Pinpoint the cell where the given text exists, returning its [X, Y] midpoint coordinate. 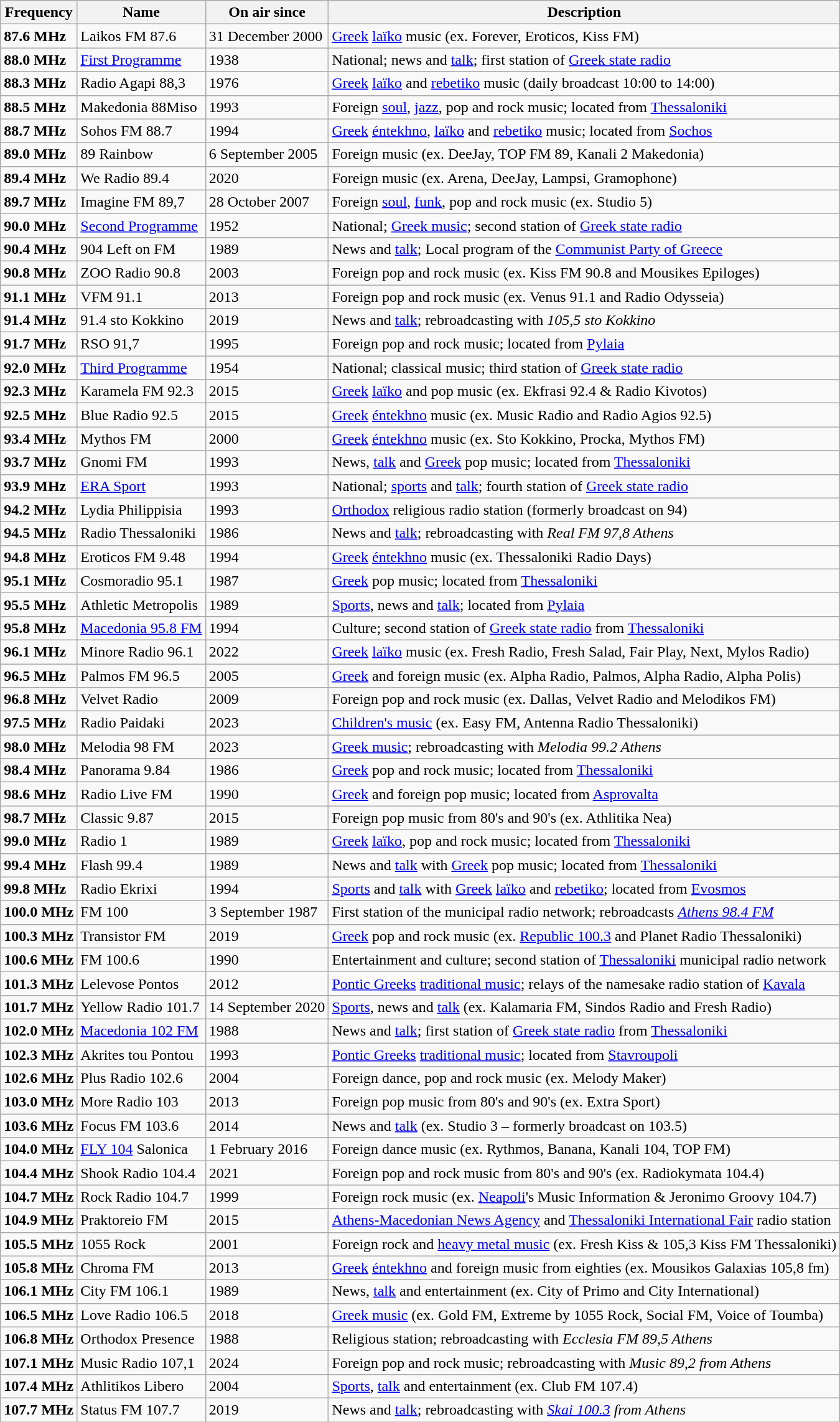
Foreign pop music from 80's and 90's (ex. Athlitika Nea) [584, 818]
6 September 2005 [267, 154]
Greek and foreign music (ex. Alpha Radio, Palmos, Alpha Radio, Alpha Polis) [584, 675]
100.0 MHz [39, 912]
104.0 MHz [39, 1149]
Greek laïko music (ex. Fresh Radio, Fresh Salad, Fair Play, Next, Mylos Radio) [584, 652]
Foreign soul, jazz, pop and rock music; located from Thessaloniki [584, 107]
Foreign pop and rock music (ex. Dallas, Velvet Radio and Melodikos FM) [584, 699]
93.4 MHz [39, 439]
Greek and foreign pop music; located from Asprovalta [584, 794]
92.5 MHz [39, 415]
Foreign pop and rock music from 80's and 90's (ex. Radiokymata 104.4) [584, 1173]
Pontic Greeks traditional music; relays of the namesake radio station of Kavala [584, 983]
Greek laïko and rebetiko music (daily broadcast 10:00 to 14:00) [584, 83]
31 December 2000 [267, 36]
Third Programme [141, 368]
1055 Rock [141, 1244]
89 Rainbow [141, 154]
103.0 MHz [39, 1102]
2018 [267, 1315]
Rock Radio 104.7 [141, 1197]
Makedonia 88Miso [141, 107]
Athletic Metropolis [141, 604]
FM 100 [141, 912]
Eroticos FM 9.48 [141, 557]
94.2 MHz [39, 510]
106.8 MHz [39, 1339]
News and talk with Greek pop music; located from Thessaloniki [584, 865]
Akrites tou Pontou [141, 1055]
Laikos FM 87.6 [141, 36]
VFM 91.1 [141, 297]
Chroma FM [141, 1268]
99.0 MHz [39, 841]
Greek éntekhno music (ex. Sto Kokkino, Procka, Mythos FM) [584, 439]
Foreign music (ex. DeeJay, TOP FM 89, Kanali 2 Makedonia) [584, 154]
First Programme [141, 60]
First station of the municipal radio network; rebroadcasts Athens 98.4 FM [584, 912]
Velvet Radio [141, 699]
Greek laïko and pop music (ex. Ekfrasi 92.4 & Radio Kivotos) [584, 391]
1952 [267, 225]
2021 [267, 1173]
Foreign dance, pop and rock music (ex. Melody Maker) [584, 1078]
98.6 MHz [39, 794]
100.3 MHz [39, 936]
Lydia Philippisia [141, 510]
National; classical music; third station of Greek state radio [584, 368]
Radio Ekrixi [141, 889]
News and talk; rebroadcasting with 105,5 sto Kokkino [584, 320]
Greek laïko, pop and rock music; located from Thessaloniki [584, 841]
Greek éntekhno music (ex. Thessaloniki Radio Days) [584, 557]
Sports and talk with Greek laïko and rebetiko; located from Evosmos [584, 889]
ZOO Radio 90.8 [141, 273]
94.8 MHz [39, 557]
Plus Radio 102.6 [141, 1078]
Foreign pop and rock music; rebroadcasting with Music 89,2 from Athens [584, 1362]
News and talk; first station of Greek state radio from Thessaloniki [584, 1031]
Greek pop and rock music (ex. Republic 100.3 and Planet Radio Thessaloniki) [584, 936]
105.5 MHz [39, 1244]
90.8 MHz [39, 273]
98.4 MHz [39, 770]
96.8 MHz [39, 699]
2001 [267, 1244]
28 October 2007 [267, 202]
Radio Agapi 88,3 [141, 83]
91.1 MHz [39, 297]
Pontic Greeks traditional music; located from Stavroupoli [584, 1055]
2020 [267, 178]
Foreign soul, funk, pop and rock music (ex. Studio 5) [584, 202]
1 February 2016 [267, 1149]
101.3 MHz [39, 983]
102.0 MHz [39, 1031]
1954 [267, 368]
News and talk; Local program of the Communist Party of Greece [584, 249]
Radio Paidaki [141, 723]
100.6 MHz [39, 960]
Religious station; rebroadcasting with Ecclesia FM 89,5 Athens [584, 1339]
Greek éntekhno music (ex. Music Radio and Radio Agios 92.5) [584, 415]
Foreign dance music (ex. Rythmos, Banana, Kanali 104, TOP FM) [584, 1149]
89.4 MHz [39, 178]
Mythos FM [141, 439]
1976 [267, 83]
Radio 1 [141, 841]
107.4 MHz [39, 1386]
106.1 MHz [39, 1291]
Love Radio 106.5 [141, 1315]
102.6 MHz [39, 1078]
99.8 MHz [39, 889]
93.9 MHz [39, 486]
Imagine FM 89,7 [141, 202]
2024 [267, 1362]
904 Left on FM [141, 249]
107.7 MHz [39, 1410]
96.1 MHz [39, 652]
Athlitikos Libero [141, 1386]
14 September 2020 [267, 1007]
Greek éntekhno and foreign music from eighties (ex. Mousikos Galaxias 105,8 fm) [584, 1268]
1995 [267, 344]
Blue Radio 92.5 [141, 415]
National; Greek music; second station of Greek state radio [584, 225]
98.0 MHz [39, 747]
90.0 MHz [39, 225]
News and talk; rebroadcasting with Skai 100.3 from Athens [584, 1410]
2014 [267, 1126]
89.7 MHz [39, 202]
Frequency [39, 12]
City FM 106.1 [141, 1291]
Palmos FM 96.5 [141, 675]
95.5 MHz [39, 604]
101.7 MHz [39, 1007]
3 September 1987 [267, 912]
1938 [267, 60]
91.7 MHz [39, 344]
Greek music; rebroadcasting with Melodia 99.2 Athens [584, 747]
Cosmoradio 95.1 [141, 581]
99.4 MHz [39, 865]
87.6 MHz [39, 36]
ERA Sport [141, 486]
Flash 99.4 [141, 865]
104.4 MHz [39, 1173]
Greek pop and rock music; located from Thessaloniki [584, 770]
Macedonia 102 FM [141, 1031]
Lelevose Pontos [141, 983]
97.5 MHz [39, 723]
Foreign pop music from 80's and 90's (ex. Extra Sport) [584, 1102]
2012 [267, 983]
News, talk and entertainment (ex. City of Primo and City International) [584, 1291]
102.3 MHz [39, 1055]
Praktoreio FM [141, 1220]
RSO 91,7 [141, 344]
Children's music (ex. Easy FM, Antenna Radio Thessaloniki) [584, 723]
Foreign pop and rock music (ex. Kiss FM 90.8 and Mousikes Epiloges) [584, 273]
Foreign rock music (ex. Neapoli's Music Information & Jeronimo Groovy 104.7) [584, 1197]
107.1 MHz [39, 1362]
1999 [267, 1197]
Foreign rock and heavy metal music (ex. Fresh Kiss & 105,3 Kiss FM Thessaloniki) [584, 1244]
Description [584, 12]
Second Programme [141, 225]
2009 [267, 699]
1987 [267, 581]
Greek éntekhno, laïko and rebetiko music; located from Sochos [584, 131]
95.1 MHz [39, 581]
Gnomi FM [141, 462]
Melodia 98 FM [141, 747]
Greek music (ex. Gold FM, Extreme by 1055 Rock, Social FM, Voice of Toumba) [584, 1315]
More Radio 103 [141, 1102]
Sohos FM 88.7 [141, 131]
88.0 MHz [39, 60]
98.7 MHz [39, 818]
Minore Radio 96.1 [141, 652]
Culture; second station of Greek state radio from Thessaloniki [584, 628]
90.4 MHz [39, 249]
Music Radio 107,1 [141, 1362]
News and talk (ex. Studio 3 – formerly broadcast on 103.5) [584, 1126]
104.9 MHz [39, 1220]
92.3 MHz [39, 391]
We Radio 89.4 [141, 178]
88.5 MHz [39, 107]
2003 [267, 273]
Sports, news and talk; located from Pylaia [584, 604]
Orthodox religious radio station (formerly broadcast on 94) [584, 510]
96.5 MHz [39, 675]
2022 [267, 652]
Name [141, 12]
Radio Live FM [141, 794]
88.7 MHz [39, 131]
91.4 MHz [39, 320]
Entertainment and culture; second station of Thessaloniki municipal radio network [584, 960]
Shook Radio 104.4 [141, 1173]
103.6 MHz [39, 1126]
105.8 MHz [39, 1268]
89.0 MHz [39, 154]
Foreign music (ex. Arena, DeeJay, Lampsi, Gramophone) [584, 178]
Foreign pop and rock music; located from Pylaia [584, 344]
Sports, talk and entertainment (ex. Club FM 107.4) [584, 1386]
95.8 MHz [39, 628]
Orthodox Presence [141, 1339]
News, talk and Greek pop music; located from Thessaloniki [584, 462]
News and talk; rebroadcasting with Real FM 97,8 Athens [584, 533]
Classic 9.87 [141, 818]
91.4 sto Kokkino [141, 320]
88.3 MHz [39, 83]
92.0 MHz [39, 368]
Sports, news and talk (ex. Kalamaria FM, Sindos Radio and Fresh Radio) [584, 1007]
Yellow Radio 101.7 [141, 1007]
Macedonia 95.8 FM [141, 628]
Greek pop music; located from Thessaloniki [584, 581]
104.7 MHz [39, 1197]
Radio Thessaloniki [141, 533]
On air since [267, 12]
FLY 104 Salonica [141, 1149]
Status FM 107.7 [141, 1410]
National; sports and talk; fourth station of Greek state radio [584, 486]
Karamela FM 92.3 [141, 391]
Foreign pop and rock music (ex. Venus 91.1 and Radio Odysseia) [584, 297]
2005 [267, 675]
National; news and talk; first station of Greek state radio [584, 60]
Panorama 9.84 [141, 770]
Athens-Macedonian News Agency and Thessaloniki International Fair radio station [584, 1220]
93.7 MHz [39, 462]
FM 100.6 [141, 960]
94.5 MHz [39, 533]
Focus FM 103.6 [141, 1126]
2000 [267, 439]
Transistor FM [141, 936]
Greek laïko music (ex. Forever, Eroticos, Kiss FM) [584, 36]
106.5 MHz [39, 1315]
